Output the (x, y) coordinate of the center of the cell containing the given text.  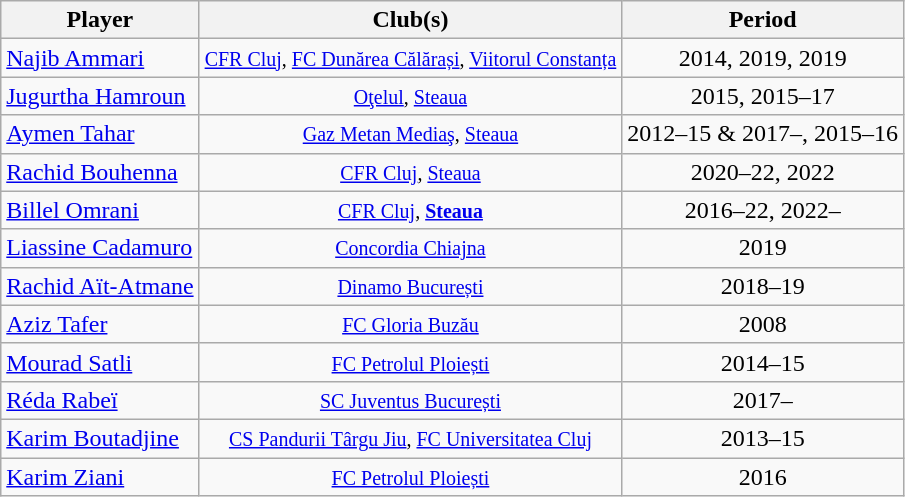
Oţelul, Steaua (410, 96)
2016 (763, 477)
Najib Ammari (100, 58)
Period (763, 20)
Aziz Tafer (100, 324)
CFR Cluj, FC Dunărea Călărași, Viitorul Constanța (410, 58)
Liassine Cadamuro (100, 248)
2017– (763, 400)
2013–15 (763, 438)
2012–15 & 2017–, 2015–16 (763, 134)
2014, 2019, 2019 (763, 58)
Réda Rabeï (100, 400)
Mourad Satli (100, 362)
2016–22, 2022– (763, 210)
Rachid Bouhenna (100, 172)
FC Gloria Buzău (410, 324)
2018–19 (763, 286)
2015, 2015–17 (763, 96)
2008 (763, 324)
2014–15 (763, 362)
Jugurtha Hamroun (100, 96)
SC Juventus București (410, 400)
Concordia Chiajna (410, 248)
2019 (763, 248)
Karim Boutadjine (100, 438)
CS Pandurii Târgu Jiu, FC Universitatea Cluj (410, 438)
Rachid Aït-Atmane (100, 286)
Player (100, 20)
Aymen Tahar (100, 134)
Dinamo București (410, 286)
Karim Ziani (100, 477)
2020–22, 2022 (763, 172)
Gaz Metan Mediaş, Steaua (410, 134)
Club(s) (410, 20)
Billel Omrani (100, 210)
